For the text-containing cell, return its midpoint in [X, Y] coordinate format. 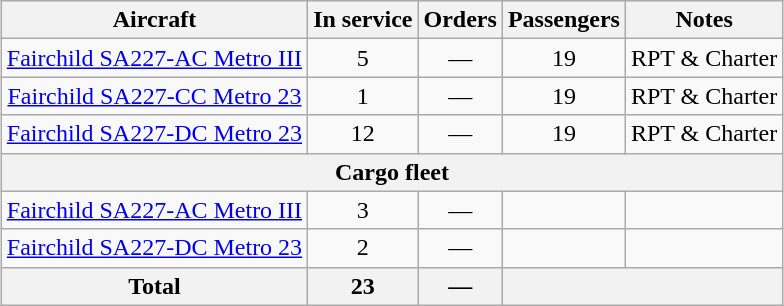
In service [363, 20]
Aircraft [154, 20]
3 [363, 210]
5 [363, 58]
23 [363, 286]
Passengers [564, 20]
Orders [460, 20]
Fairchild SA227-CC Metro 23 [154, 96]
1 [363, 96]
2 [363, 248]
Notes [704, 20]
Cargo fleet [392, 172]
12 [363, 134]
Total [154, 286]
